Search for the cell housing the specified text and yield its [x, y] center coordinate. 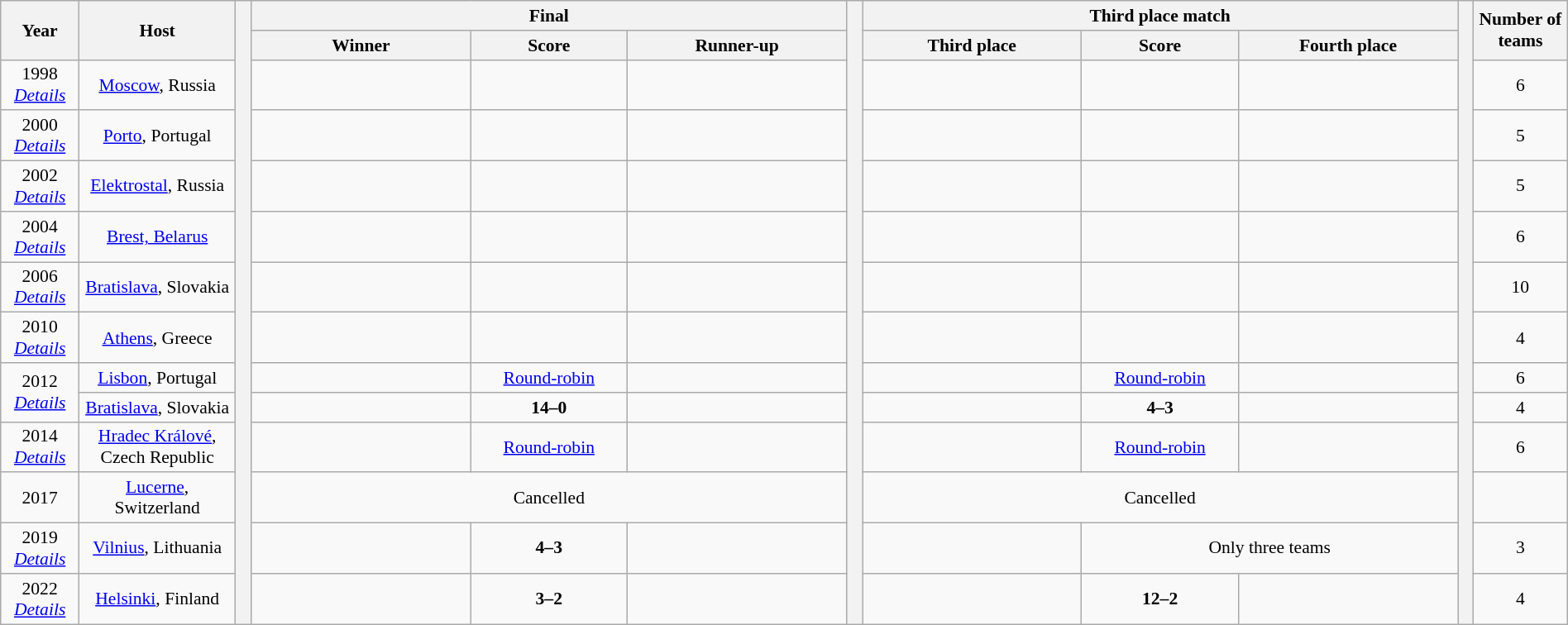
2010Details [40, 337]
Lisbon, Portugal [157, 378]
2017 [40, 498]
2019Details [40, 549]
10 [1520, 288]
3–2 [549, 599]
Fourth place [1348, 45]
Year [40, 30]
Third place match [1160, 16]
2022Details [40, 599]
Moscow, Russia [157, 84]
Elektrostal, Russia [157, 187]
Host [157, 30]
Third place [973, 45]
Porto, Portugal [157, 136]
14–0 [549, 408]
Hradec Králové, Czech Republic [157, 446]
12–2 [1159, 599]
2014Details [40, 446]
Lucerne, Switzerland [157, 498]
Final [549, 16]
Brest, Belarus [157, 236]
Athens, Greece [157, 337]
Runner-up [738, 45]
2000Details [40, 136]
1998Details [40, 84]
2006Details [40, 288]
2012Details [40, 392]
3 [1520, 549]
Winner [361, 45]
Only three teams [1270, 549]
2002Details [40, 187]
Helsinki, Finland [157, 599]
2004Details [40, 236]
Vilnius, Lithuania [157, 549]
Number of teams [1520, 30]
